Pinpoint the cell where the given text exists, returning its [X, Y] midpoint coordinate. 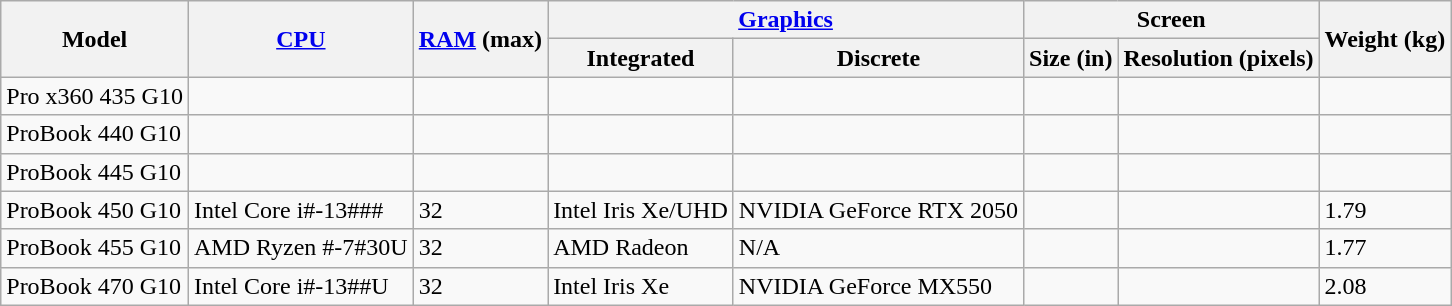
Size (in) [1071, 58]
CPU [300, 39]
Integrated [641, 58]
NVIDIA GeForce RTX 2050 [878, 210]
Intel Iris Xe [641, 286]
2.08 [1385, 286]
NVIDIA GeForce MX550 [878, 286]
ProBook 470 G10 [95, 286]
Graphics [786, 20]
Intel Iris Xe/UHD [641, 210]
Resolution (pixels) [1218, 58]
Pro x360 435 G10 [95, 96]
1.79 [1385, 210]
ProBook 455 G10 [95, 248]
Intel Core i#-13### [300, 210]
RAM (max) [480, 39]
ProBook 445 G10 [95, 172]
1.77 [1385, 248]
ProBook 440 G10 [95, 134]
ProBook 450 G10 [95, 210]
Weight (kg) [1385, 39]
N/A [878, 248]
Screen [1172, 20]
AMD Radeon [641, 248]
AMD Ryzen #-7#30U [300, 248]
Discrete [878, 58]
Intel Core i#-13##U [300, 286]
Model [95, 39]
